Pinpoint the cell where the given text exists, returning its (x, y) midpoint coordinate. 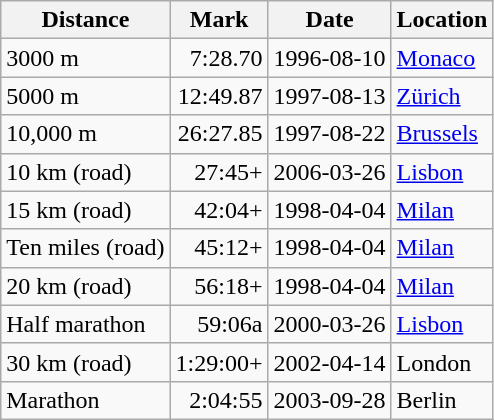
Berlin (442, 400)
Location (442, 20)
26:27.85 (219, 134)
Ten miles (road) (86, 248)
10 km (road) (86, 172)
56:18+ (219, 286)
45:12+ (219, 248)
1997-08-13 (330, 96)
27:45+ (219, 172)
1996-08-10 (330, 58)
10,000 m (86, 134)
12:49.87 (219, 96)
15 km (road) (86, 210)
Half marathon (86, 324)
1:29:00+ (219, 362)
30 km (road) (86, 362)
20 km (road) (86, 286)
2:04:55 (219, 400)
2002-04-14 (330, 362)
Marathon (86, 400)
London (442, 362)
59:06a (219, 324)
5000 m (86, 96)
3000 m (86, 58)
42:04+ (219, 210)
Monaco (442, 58)
2003-09-28 (330, 400)
2006-03-26 (330, 172)
Brussels (442, 134)
1997-08-22 (330, 134)
Zürich (442, 96)
2000-03-26 (330, 324)
Date (330, 20)
Mark (219, 20)
7:28.70 (219, 58)
Distance (86, 20)
